Locate the cell with the specified text and output its (X, Y) center coordinate. 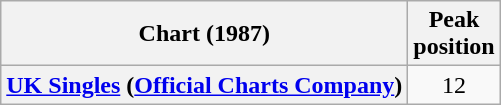
12 (454, 85)
Chart (1987) (204, 34)
Peakposition (454, 34)
UK Singles (Official Charts Company) (204, 85)
